Return [X, Y] of the center of cell containing provided text 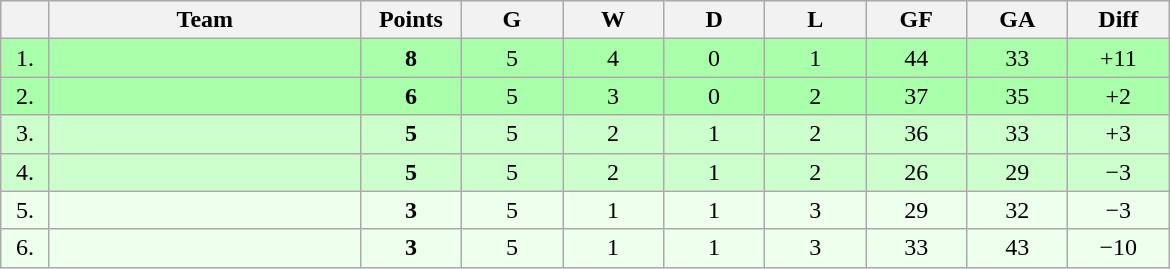
5. [26, 210]
Points [410, 20]
6. [26, 248]
1. [26, 58]
35 [1018, 96]
+3 [1118, 134]
36 [916, 134]
3. [26, 134]
+2 [1118, 96]
Diff [1118, 20]
D [714, 20]
43 [1018, 248]
26 [916, 172]
4. [26, 172]
6 [410, 96]
4 [612, 58]
G [512, 20]
L [816, 20]
44 [916, 58]
GF [916, 20]
Team [204, 20]
−10 [1118, 248]
32 [1018, 210]
8 [410, 58]
2. [26, 96]
37 [916, 96]
+11 [1118, 58]
GA [1018, 20]
W [612, 20]
